Locate the cell with the specified text and output its [X, Y] center coordinate. 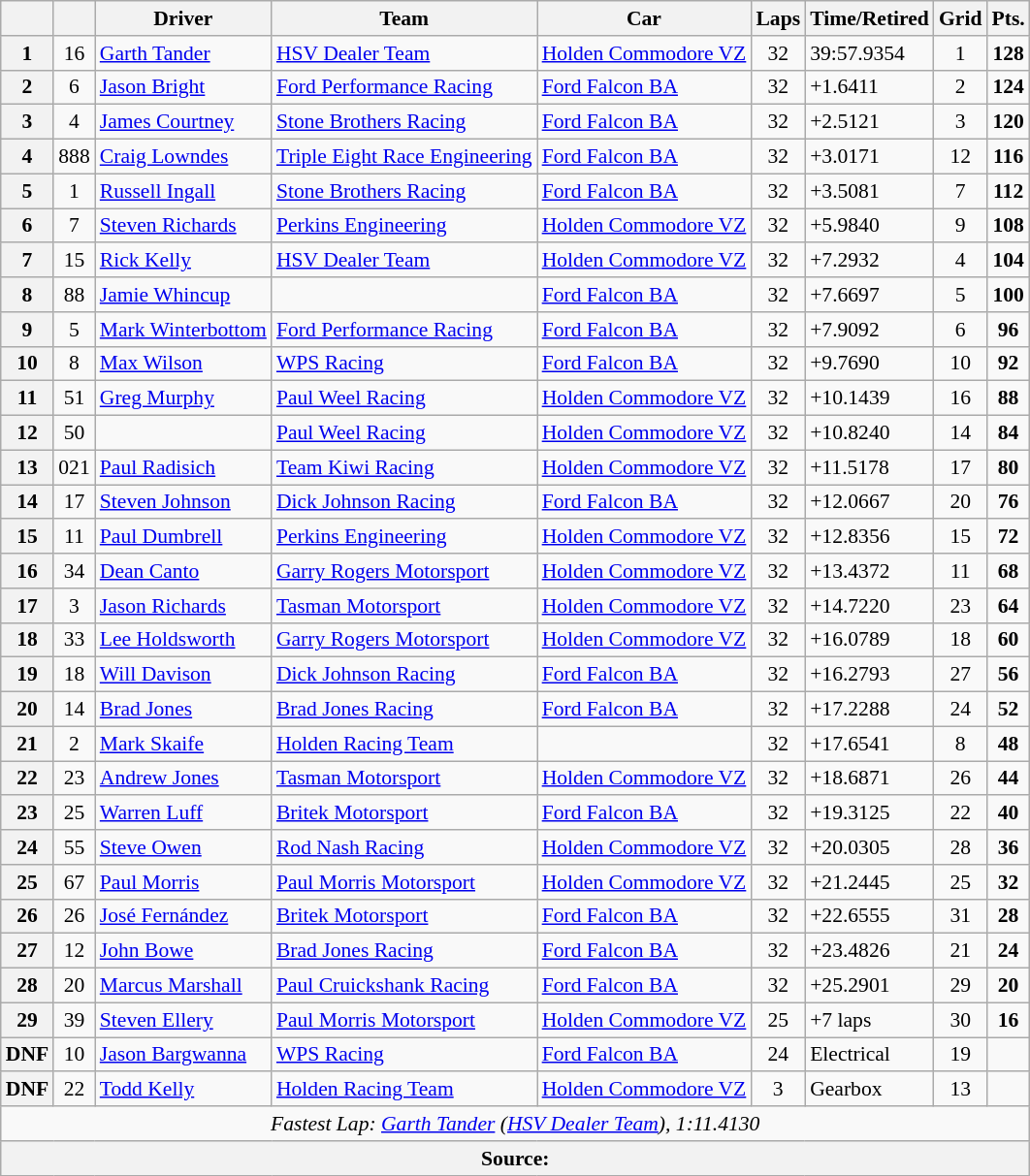
+16.2793 [869, 675]
64 [1008, 606]
Laps [778, 18]
+7 laps [869, 1020]
76 [1008, 502]
+7.9092 [869, 330]
Brad Jones [183, 710]
100 [1008, 295]
40 [1008, 813]
72 [1008, 537]
108 [1008, 226]
+16.0789 [869, 640]
67 [74, 882]
55 [74, 847]
Dean Canto [183, 571]
Grid [960, 18]
Andrew Jones [183, 779]
Pts. [1008, 18]
Craig Lowndes [183, 157]
José Fernández [183, 916]
+10.8240 [869, 433]
80 [1008, 467]
Russell Ingall [183, 191]
+7.6697 [869, 295]
Gearbox [869, 1090]
Lee Holdsworth [183, 640]
30 [960, 1020]
Car [644, 18]
+17.6541 [869, 744]
+20.0305 [869, 847]
Greg Murphy [183, 398]
Steve Owen [183, 847]
48 [1008, 744]
+17.2288 [869, 710]
+12.8356 [869, 537]
Mark Winterbottom [183, 330]
39 [74, 1020]
021 [74, 467]
Will Davison [183, 675]
James Courtney [183, 122]
56 [1008, 675]
+13.4372 [869, 571]
Paul Morris [183, 882]
+10.1439 [869, 398]
Steven Richards [183, 226]
+19.3125 [869, 813]
52 [1008, 710]
Paul Radisich [183, 467]
Rick Kelly [183, 261]
+12.0667 [869, 502]
60 [1008, 640]
116 [1008, 157]
Paul Dumbrell [183, 537]
Mark Skaife [183, 744]
34 [74, 571]
Source: [516, 1159]
Steven Johnson [183, 502]
John Bowe [183, 951]
Jason Bright [183, 87]
+7.2932 [869, 261]
Driver [183, 18]
Jason Bargwanna [183, 1055]
51 [74, 398]
Jamie Whincup [183, 295]
Fastest Lap: Garth Tander (HSV Dealer Team), 1:11.4130 [516, 1124]
888 [74, 157]
Time/Retired [869, 18]
+11.5178 [869, 467]
Team [404, 18]
+14.7220 [869, 606]
+5.9840 [869, 226]
Jason Richards [183, 606]
Rod Nash Racing [404, 847]
+1.6411 [869, 87]
+22.6555 [869, 916]
+9.7690 [869, 364]
Max Wilson [183, 364]
96 [1008, 330]
+2.5121 [869, 122]
Marcus Marshall [183, 986]
Garth Tander [183, 53]
120 [1008, 122]
Paul Cruickshank Racing [404, 986]
124 [1008, 87]
Team Kiwi Racing [404, 467]
+23.4826 [869, 951]
Warren Luff [183, 813]
68 [1008, 571]
+18.6871 [869, 779]
Triple Eight Race Engineering [404, 157]
50 [74, 433]
+3.5081 [869, 191]
+25.2901 [869, 986]
+21.2445 [869, 882]
36 [1008, 847]
Steven Ellery [183, 1020]
Electrical [869, 1055]
84 [1008, 433]
112 [1008, 191]
104 [1008, 261]
31 [960, 916]
+3.0171 [869, 157]
33 [74, 640]
44 [1008, 779]
128 [1008, 53]
92 [1008, 364]
Todd Kelly [183, 1090]
39:57.9354 [869, 53]
